Output the (x, y) coordinate of the center of the cell containing the given text.  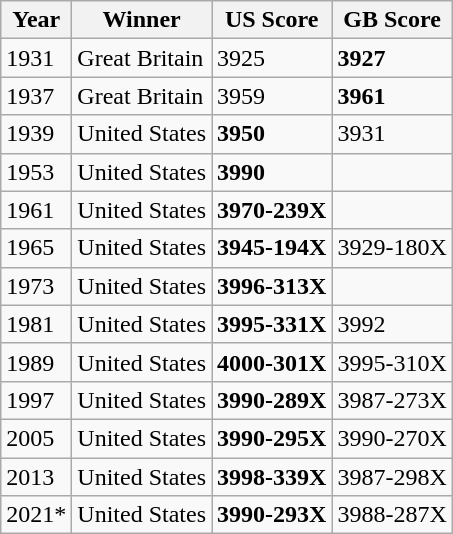
3987-298X (392, 477)
1997 (36, 400)
3996-313X (272, 286)
1931 (36, 58)
3990-295X (272, 438)
1965 (36, 248)
3950 (272, 134)
3990 (272, 172)
3995-331X (272, 324)
1953 (36, 172)
3988-287X (392, 515)
4000-301X (272, 362)
3990-289X (272, 400)
3992 (392, 324)
3998-339X (272, 477)
3990-270X (392, 438)
3961 (392, 96)
3990-293X (272, 515)
1981 (36, 324)
Winner (142, 20)
US Score (272, 20)
2005 (36, 438)
3931 (392, 134)
1961 (36, 210)
3970-239X (272, 210)
1939 (36, 134)
3945-194X (272, 248)
3959 (272, 96)
1989 (36, 362)
1937 (36, 96)
2021* (36, 515)
3995-310X (392, 362)
3929-180X (392, 248)
GB Score (392, 20)
Year (36, 20)
3987-273X (392, 400)
3925 (272, 58)
2013 (36, 477)
1973 (36, 286)
3927 (392, 58)
